Detect which cell encompasses the target text, then output its (X, Y) center coordinate. 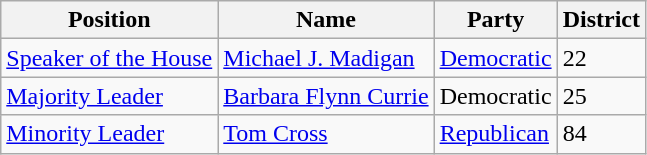
District (601, 20)
Position (110, 20)
Republican (496, 134)
Michael J. Madigan (326, 58)
25 (601, 96)
Name (326, 20)
22 (601, 58)
Tom Cross (326, 134)
Party (496, 20)
Minority Leader (110, 134)
Speaker of the House (110, 58)
84 (601, 134)
Majority Leader (110, 96)
Barbara Flynn Currie (326, 96)
